Capture the cell that displays the provided text and extract its [X, Y] central coordinate. 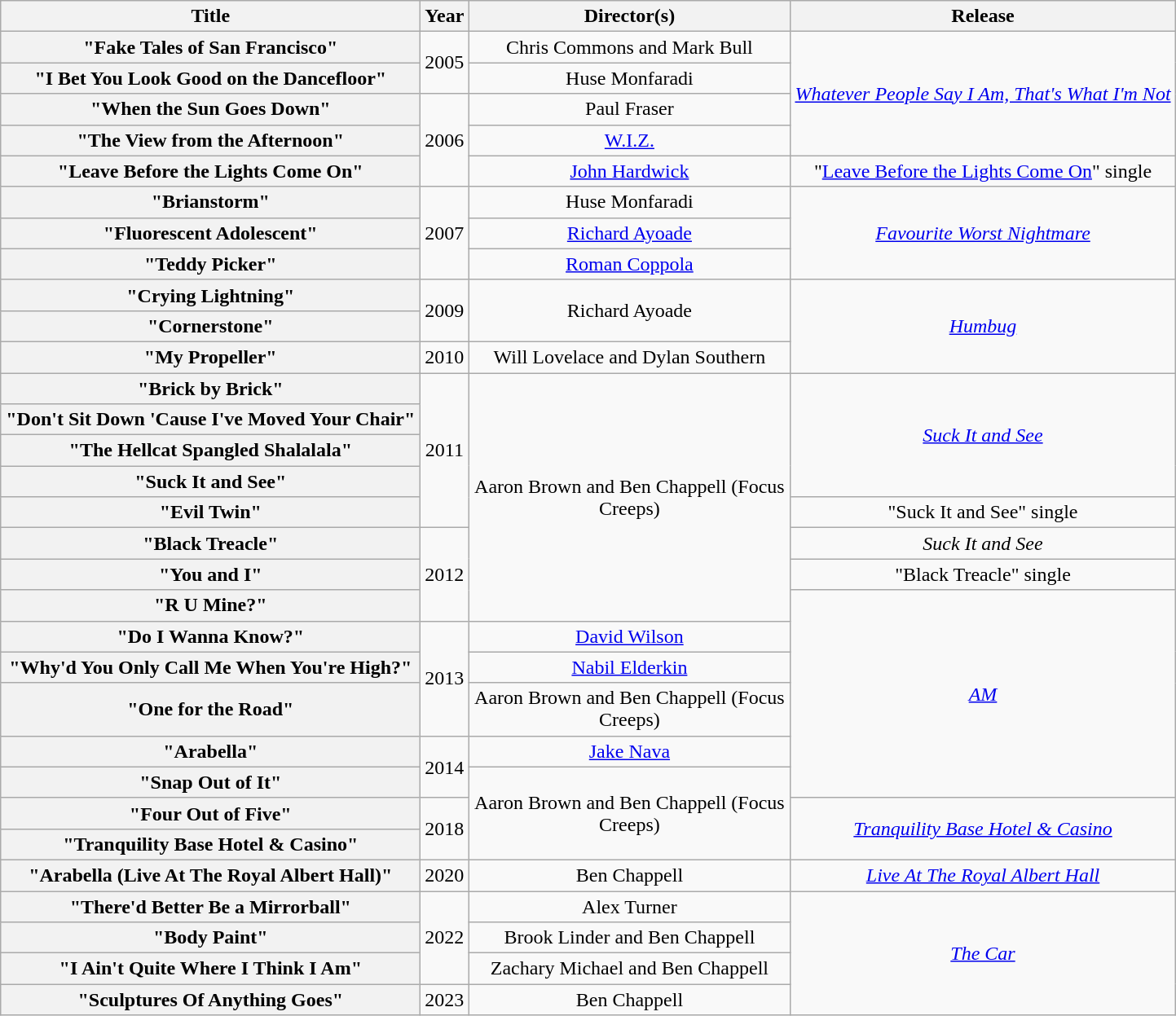
"Four Out of Five" [210, 813]
"One for the Road" [210, 709]
"Why'd You Only Call Me When You're High?" [210, 667]
"Arabella" [210, 751]
W.I.Z. [629, 140]
Alex Turner [629, 907]
2023 [445, 1000]
Year [445, 16]
2013 [445, 678]
2005 [445, 63]
2011 [445, 451]
Title [210, 16]
"Fake Tales of San Francisco" [210, 47]
Chris Commons and Mark Bull [629, 47]
"When the Sun Goes Down" [210, 109]
Jake Nava [629, 751]
"Evil Twin" [210, 512]
"Body Paint" [210, 938]
Live At The Royal Albert Hall [983, 875]
"Leave Before the Lights Come On" [210, 171]
2010 [445, 357]
"Brianstorm" [210, 202]
"I Ain't Quite Where I Think I Am" [210, 969]
Release [983, 16]
2022 [445, 938]
"Arabella (Live At The Royal Albert Hall)" [210, 875]
Humbug [983, 326]
"My Propeller" [210, 357]
David Wilson [629, 636]
"Suck It and See" single [983, 512]
"Crying Lightning" [210, 295]
2007 [445, 233]
"Suck It and See" [210, 482]
Nabil Elderkin [629, 667]
AM [983, 694]
Favourite Worst Nightmare [983, 233]
"You and I" [210, 574]
"Cornerstone" [210, 326]
"Tranquility Base Hotel & Casino" [210, 844]
"Sculptures Of Anything Goes" [210, 1000]
Zachary Michael and Ben Chappell [629, 969]
"The View from the Afternoon" [210, 140]
2018 [445, 829]
Director(s) [629, 16]
"Leave Before the Lights Come On" single [983, 171]
Tranquility Base Hotel & Casino [983, 829]
2020 [445, 875]
"Fluorescent Adolescent" [210, 233]
Paul Fraser [629, 109]
The Car [983, 953]
"Snap Out of It" [210, 782]
"Black Treacle" single [983, 574]
2014 [445, 767]
2009 [445, 310]
John Hardwick [629, 171]
2012 [445, 574]
"Brick by Brick" [210, 389]
"Teddy Picker" [210, 264]
"Don't Sit Down 'Cause I've Moved Your Chair" [210, 420]
Brook Linder and Ben Chappell [629, 938]
Roman Coppola [629, 264]
2006 [445, 140]
Will Lovelace and Dylan Southern [629, 357]
"The Hellcat Spangled Shalalala" [210, 451]
"There'd Better Be a Mirrorball" [210, 907]
Whatever People Say I Am, That's What I'm Not [983, 94]
"I Bet You Look Good on the Dancefloor" [210, 78]
"Do I Wanna Know?" [210, 636]
"R U Mine?" [210, 605]
"Black Treacle" [210, 543]
